Provide the [X, Y] coordinate of the cell's center where the given text is located.  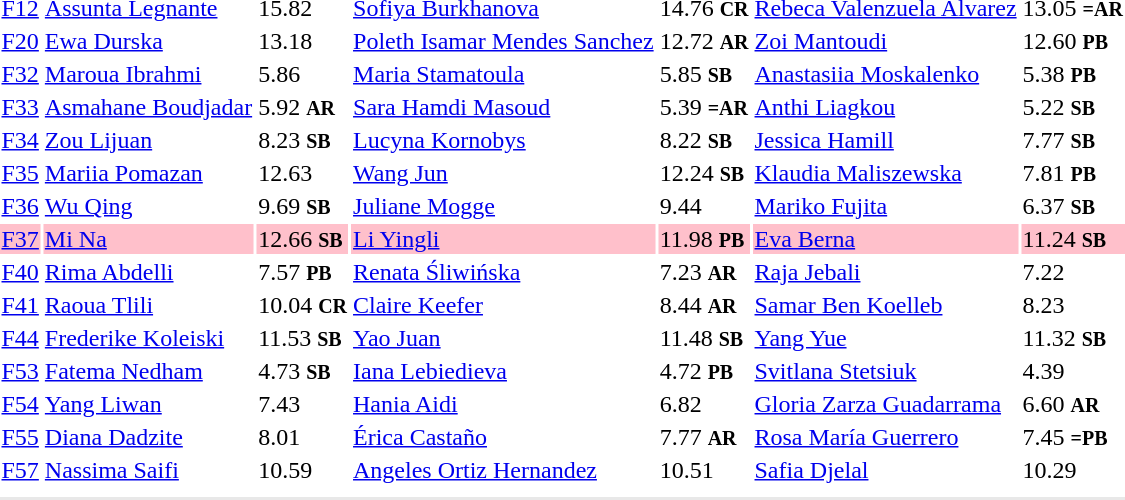
F40 [20, 272]
Asmahane Boudjadar [148, 107]
10.04 CR [303, 305]
12.66 SB [303, 239]
Ewa Durska [148, 41]
7.77 AR [704, 437]
8.23 SB [303, 140]
Maroua Ibrahmi [148, 74]
7.45 =PB [1072, 437]
F20 [20, 41]
12.72 AR [704, 41]
6.82 [704, 404]
7.23 AR [704, 272]
F34 [20, 140]
7.81 PB [1072, 173]
Zou Lijuan [148, 140]
Raoua Tlili [148, 305]
Lucyna Kornobys [504, 140]
Raja Jebali [886, 272]
10.51 [704, 470]
Samar Ben Koelleb [886, 305]
Svitlana Stetsiuk [886, 371]
F37 [20, 239]
12.24 SB [704, 173]
Wang Jun [504, 173]
Nassima Saifi [148, 470]
7.57 PB [303, 272]
Rosa María Guerrero [886, 437]
11.53 SB [303, 338]
5.39 =AR [704, 107]
5.38 PB [1072, 74]
11.24 SB [1072, 239]
7.22 [1072, 272]
12.60 PB [1072, 41]
10.59 [303, 470]
Wu Qing [148, 206]
Yang Yue [886, 338]
Sara Hamdi Masoud [504, 107]
Yang Liwan [148, 404]
13.18 [303, 41]
Mariko Fujita [886, 206]
Klaudia Maliszewska [886, 173]
8.23 [1072, 305]
Claire Keefer [504, 305]
Angeles Ortiz Hernandez [504, 470]
7.43 [303, 404]
F54 [20, 404]
Jessica Hamill [886, 140]
F53 [20, 371]
Érica Castaño [504, 437]
11.98 PB [704, 239]
Anthi Liagkou [886, 107]
Diana Dadzite [148, 437]
11.32 SB [1072, 338]
10.29 [1072, 470]
8.01 [303, 437]
Safia Djelal [886, 470]
6.60 AR [1072, 404]
5.86 [303, 74]
Gloria Zarza Guadarrama [886, 404]
F41 [20, 305]
Frederike Koleiski [148, 338]
5.22 SB [1072, 107]
Eva Berna [886, 239]
Li Yingli [504, 239]
8.22 SB [704, 140]
Zoi Mantoudi [886, 41]
Maria Stamatoula [504, 74]
F35 [20, 173]
Iana Lebiedieva [504, 371]
8.44 AR [704, 305]
4.39 [1072, 371]
4.72 PB [704, 371]
F32 [20, 74]
Mariia Pomazan [148, 173]
Fatema Nedham [148, 371]
Anastasiia Moskalenko [886, 74]
F33 [20, 107]
9.69 SB [303, 206]
12.63 [303, 173]
11.48 SB [704, 338]
5.92 AR [303, 107]
Yao Juan [504, 338]
7.77 SB [1072, 140]
6.37 SB [1072, 206]
F57 [20, 470]
5.85 SB [704, 74]
9.44 [704, 206]
Juliane Mogge [504, 206]
Rima Abdelli [148, 272]
Hania Aidi [504, 404]
Renata Śliwińska [504, 272]
4.73 SB [303, 371]
F55 [20, 437]
F44 [20, 338]
Mi Na [148, 239]
Poleth Isamar Mendes Sanchez [504, 41]
F36 [20, 206]
